Provide the (x, y) coordinate of the cell's center where the given text is located.  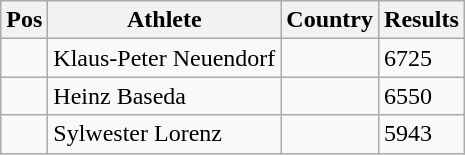
Sylwester Lorenz (164, 134)
Klaus-Peter Neuendorf (164, 58)
Results (422, 20)
Athlete (164, 20)
6550 (422, 96)
Country (330, 20)
Pos (24, 20)
Heinz Baseda (164, 96)
5943 (422, 134)
6725 (422, 58)
